Search for the cell housing the specified text and yield its [X, Y] center coordinate. 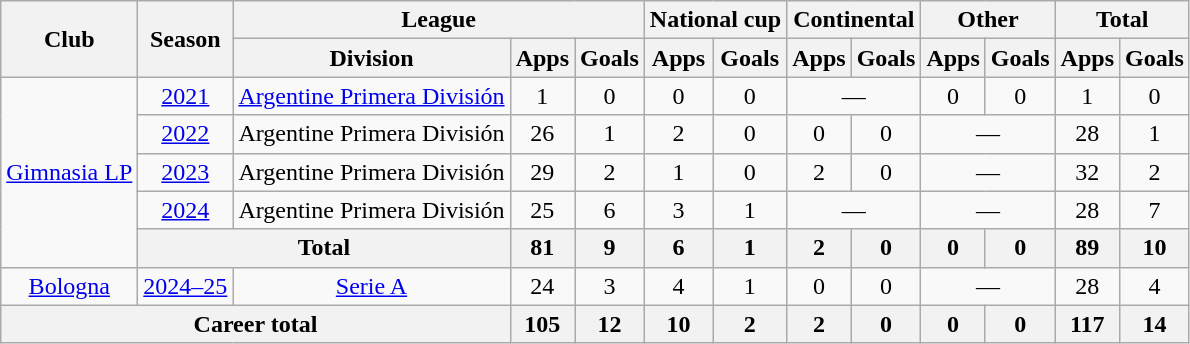
25 [542, 210]
Gimnasia LP [70, 172]
Season [186, 39]
2021 [186, 96]
2022 [186, 134]
29 [542, 172]
89 [1087, 248]
Club [70, 39]
2024–25 [186, 286]
12 [610, 324]
National cup [715, 20]
Career total [256, 324]
26 [542, 134]
32 [1087, 172]
Serie A [372, 286]
2024 [186, 210]
9 [610, 248]
Continental [854, 20]
2023 [186, 172]
105 [542, 324]
24 [542, 286]
League [438, 20]
117 [1087, 324]
Bologna [70, 286]
14 [1155, 324]
81 [542, 248]
Division [372, 58]
Other [988, 20]
7 [1155, 210]
